Extract the [x, y] coordinate from the center of the cell holding the provided text.  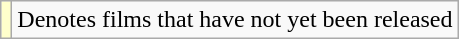
Denotes films that have not yet been released [235, 20]
